Determine the [x, y] coordinate at the center of the cell enclosing the given text.  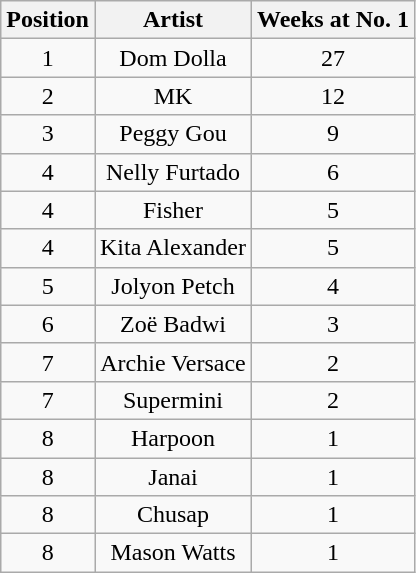
Mason Watts [172, 553]
Nelly Furtado [172, 172]
Harpoon [172, 438]
Zoë Badwi [172, 324]
9 [334, 134]
Position [48, 20]
Artist [172, 20]
Weeks at No. 1 [334, 20]
Supermini [172, 400]
Chusap [172, 515]
Kita Alexander [172, 248]
Fisher [172, 210]
12 [334, 96]
Jolyon Petch [172, 286]
Janai [172, 477]
Peggy Gou [172, 134]
Dom Dolla [172, 58]
Archie Versace [172, 362]
MK [172, 96]
27 [334, 58]
